Find where the given text appears and provide that cell's center as [x, y] coordinate. 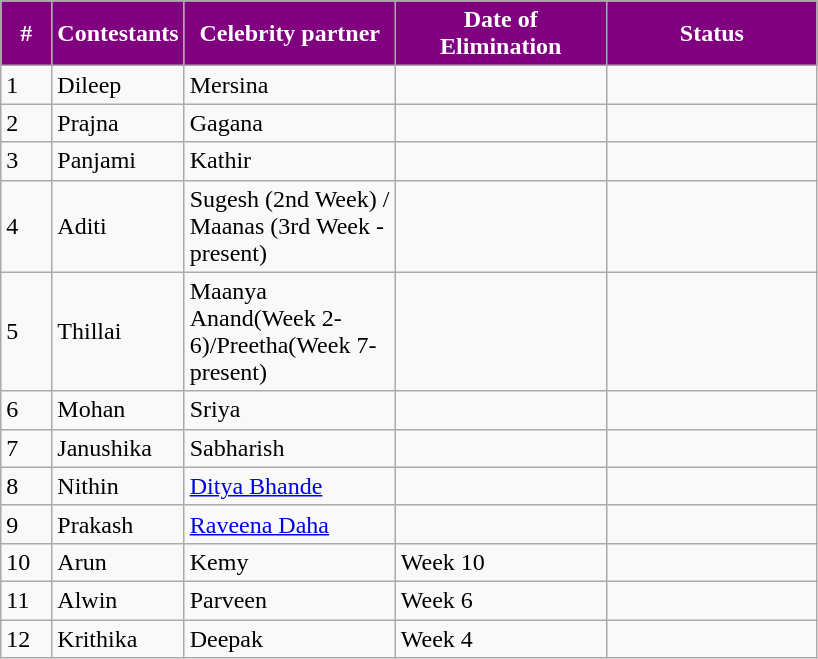
# [26, 34]
1 [26, 85]
Parveen [290, 600]
Prajna [118, 123]
Celebrity partner [290, 34]
Date of Elimination [500, 34]
3 [26, 161]
Sabharish [290, 448]
Gagana [290, 123]
4 [26, 226]
Raveena Daha [290, 524]
7 [26, 448]
Nithin [118, 486]
6 [26, 410]
Panjami [118, 161]
Week 10 [500, 562]
Contestants [118, 34]
Week 4 [500, 639]
Sriya [290, 410]
Alwin [118, 600]
Kemy [290, 562]
9 [26, 524]
5 [26, 332]
Aditi [118, 226]
Prakash [118, 524]
Week 6 [500, 600]
Sugesh (2nd Week) / Maanas (3rd Week - present) [290, 226]
Mohan [118, 410]
Dileep [118, 85]
2 [26, 123]
Janushika [118, 448]
Thillai [118, 332]
Deepak [290, 639]
Krithika [118, 639]
12 [26, 639]
Mersina [290, 85]
Maanya Anand(Week 2-6)/Preetha(Week 7-present) [290, 332]
Kathir [290, 161]
11 [26, 600]
10 [26, 562]
Arun [118, 562]
Ditya Bhande [290, 486]
Status [712, 34]
8 [26, 486]
